Extract the (X, Y) coordinate from the center of the cell holding the provided text.  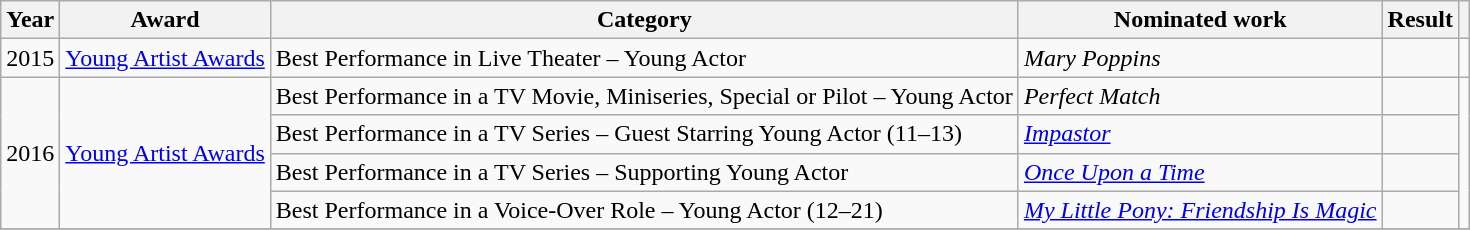
Result (1420, 20)
Best Performance in a TV Series – Supporting Young Actor (644, 172)
2016 (30, 153)
Award (165, 20)
Perfect Match (1200, 96)
2015 (30, 58)
Category (644, 20)
Best Performance in a Voice-Over Role – Young Actor (12–21) (644, 210)
My Little Pony: Friendship Is Magic (1200, 210)
Year (30, 20)
Best Performance in a TV Series – Guest Starring Young Actor (11–13) (644, 134)
Nominated work (1200, 20)
Once Upon a Time (1200, 172)
Best Performance in Live Theater – Young Actor (644, 58)
Mary Poppins (1200, 58)
Best Performance in a TV Movie, Miniseries, Special or Pilot – Young Actor (644, 96)
Impastor (1200, 134)
